For the text-containing cell, return its midpoint in (x, y) coordinate format. 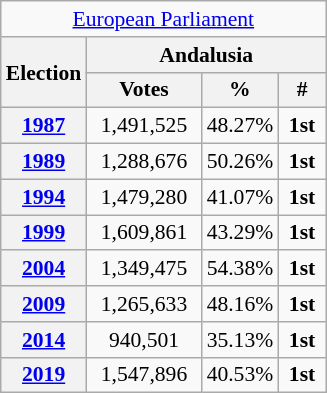
1,288,676 (144, 162)
2019 (44, 375)
54.38% (240, 269)
European Parliament (164, 19)
2009 (44, 304)
1994 (44, 197)
1,265,633 (144, 304)
1,491,525 (144, 126)
40.53% (240, 375)
Election (44, 72)
2004 (44, 269)
41.07% (240, 197)
% (240, 90)
Andalusia (206, 55)
Votes (144, 90)
1,547,896 (144, 375)
43.29% (240, 233)
1999 (44, 233)
1,349,475 (144, 269)
1989 (44, 162)
50.26% (240, 162)
48.16% (240, 304)
1987 (44, 126)
# (302, 90)
1,609,861 (144, 233)
35.13% (240, 340)
48.27% (240, 126)
2014 (44, 340)
1,479,280 (144, 197)
940,501 (144, 340)
